Determine the [x, y] coordinate at the center of the cell enclosing the given text.  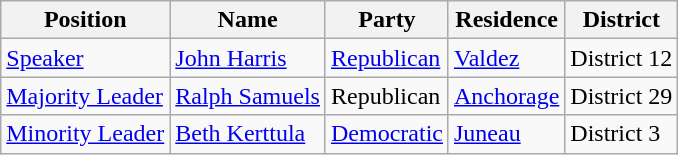
District [622, 20]
Ralph Samuels [248, 96]
Majority Leader [86, 96]
Position [86, 20]
Minority Leader [86, 134]
Valdez [506, 58]
Residence [506, 20]
Name [248, 20]
District 3 [622, 134]
District 29 [622, 96]
Anchorage [506, 96]
Beth Kerttula [248, 134]
Speaker [86, 58]
Party [386, 20]
District 12 [622, 58]
John Harris [248, 58]
Juneau [506, 134]
Democratic [386, 134]
